From the cell containing the given text, extract its center point as (X, Y) coordinate. 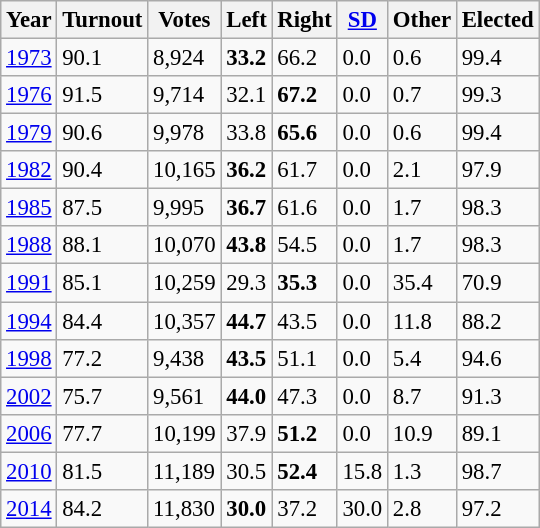
88.1 (102, 245)
9,995 (184, 208)
94.6 (498, 358)
1.3 (422, 471)
65.6 (304, 133)
11.8 (422, 321)
47.3 (304, 396)
1985 (29, 208)
11,830 (184, 509)
10,165 (184, 170)
0.7 (422, 95)
1976 (29, 95)
9,714 (184, 95)
10,259 (184, 283)
97.9 (498, 170)
10,357 (184, 321)
9,561 (184, 396)
2.1 (422, 170)
37.2 (304, 509)
8.7 (422, 396)
15.8 (362, 471)
2002 (29, 396)
11,189 (184, 471)
51.2 (304, 433)
5.4 (422, 358)
10,199 (184, 433)
75.7 (102, 396)
90.1 (102, 58)
90.4 (102, 170)
90.6 (102, 133)
30.5 (246, 471)
Left (246, 20)
1973 (29, 58)
88.2 (498, 321)
1994 (29, 321)
Votes (184, 20)
1988 (29, 245)
32.1 (246, 95)
51.1 (304, 358)
61.6 (304, 208)
44.0 (246, 396)
Year (29, 20)
98.7 (498, 471)
35.3 (304, 283)
61.7 (304, 170)
84.2 (102, 509)
70.9 (498, 283)
29.3 (246, 283)
9,438 (184, 358)
52.4 (304, 471)
36.2 (246, 170)
91.5 (102, 95)
2006 (29, 433)
35.4 (422, 283)
2010 (29, 471)
43.8 (246, 245)
9,978 (184, 133)
91.3 (498, 396)
10.9 (422, 433)
1998 (29, 358)
67.2 (304, 95)
1979 (29, 133)
81.5 (102, 471)
37.9 (246, 433)
77.2 (102, 358)
Other (422, 20)
2.8 (422, 509)
97.2 (498, 509)
Elected (498, 20)
33.2 (246, 58)
33.8 (246, 133)
84.4 (102, 321)
44.7 (246, 321)
2014 (29, 509)
99.3 (498, 95)
89.1 (498, 433)
36.7 (246, 208)
Turnout (102, 20)
10,070 (184, 245)
85.1 (102, 283)
87.5 (102, 208)
8,924 (184, 58)
77.7 (102, 433)
66.2 (304, 58)
1991 (29, 283)
54.5 (304, 245)
1982 (29, 170)
Right (304, 20)
SD (362, 20)
